Scan for the cell matching the given text and deliver its (X, Y) coordinate at center. 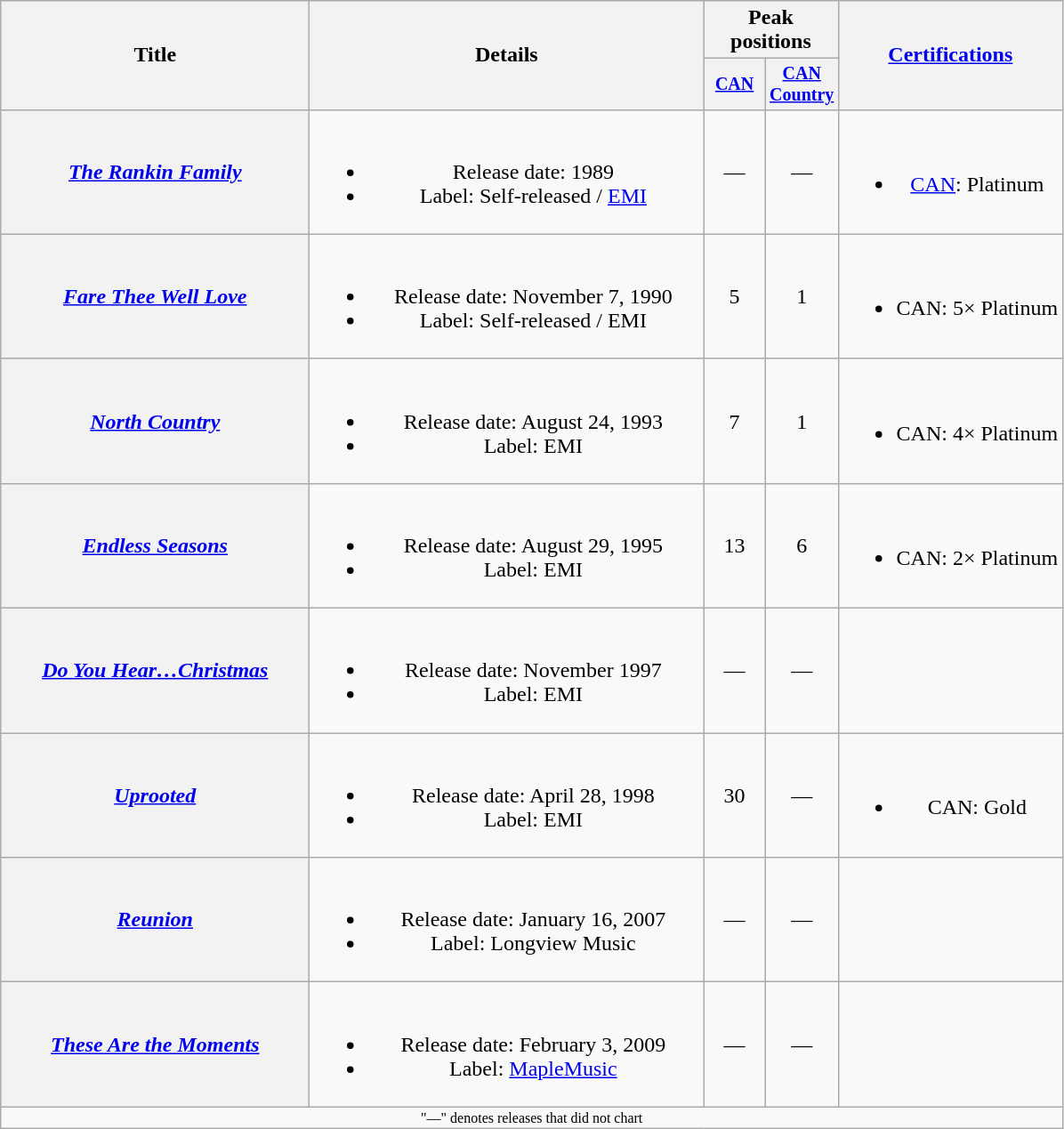
Fare Thee Well Love (155, 296)
Release date: January 16, 2007Label: Longview Music (507, 920)
Release date: August 24, 1993Label: EMI (507, 421)
Do You Hear…Christmas (155, 671)
Details (507, 55)
These Are the Moments (155, 1044)
13 (735, 545)
Certifications (950, 55)
The Rankin Family (155, 172)
6 (802, 545)
Peak positions (770, 30)
North Country (155, 421)
Release date: 1989Label: Self-released / EMI (507, 172)
Release date: February 3, 2009Label: MapleMusic (507, 1044)
30 (735, 795)
CAN: 4× Platinum (950, 421)
7 (735, 421)
CAN Country (802, 84)
Release date: August 29, 1995Label: EMI (507, 545)
Reunion (155, 920)
Endless Seasons (155, 545)
Release date: November 1997Label: EMI (507, 671)
CAN: 2× Platinum (950, 545)
"—" denotes releases that did not chart (532, 1117)
5 (735, 296)
CAN: 5× Platinum (950, 296)
CAN: Platinum (950, 172)
Title (155, 55)
Release date: November 7, 1990Label: Self-released / EMI (507, 296)
CAN (735, 84)
Uprooted (155, 795)
CAN: Gold (950, 795)
Release date: April 28, 1998Label: EMI (507, 795)
